Return the (X, Y) coordinate for the center point of the cell that contains the specified text.  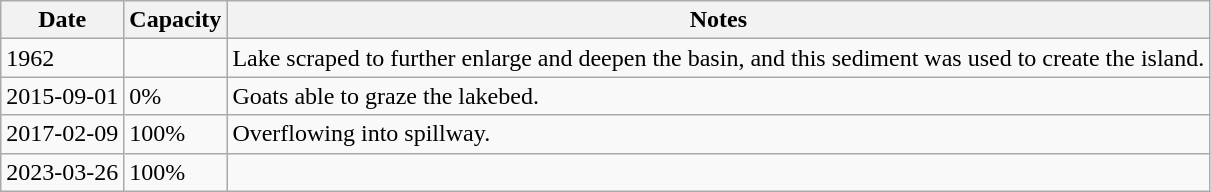
Overflowing into spillway. (718, 134)
Capacity (176, 20)
Lake scraped to further enlarge and deepen the basin, and this sediment was used to create the island. (718, 58)
0% (176, 96)
Notes (718, 20)
2015-09-01 (62, 96)
1962 (62, 58)
Goats able to graze the lakebed. (718, 96)
Date (62, 20)
2017-02-09 (62, 134)
2023-03-26 (62, 172)
